Locate the cell with the specified text and output its [X, Y] center coordinate. 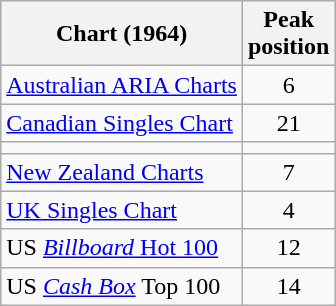
7 [288, 172]
Canadian Singles Chart [122, 123]
US Cash Box Top 100 [122, 286]
Peakposition [288, 34]
Australian ARIA Charts [122, 85]
14 [288, 286]
6 [288, 85]
12 [288, 248]
Chart (1964) [122, 34]
New Zealand Charts [122, 172]
21 [288, 123]
4 [288, 210]
US Billboard Hot 100 [122, 248]
UK Singles Chart [122, 210]
